Provide the [X, Y] coordinate of the cell's center where the given text is located.  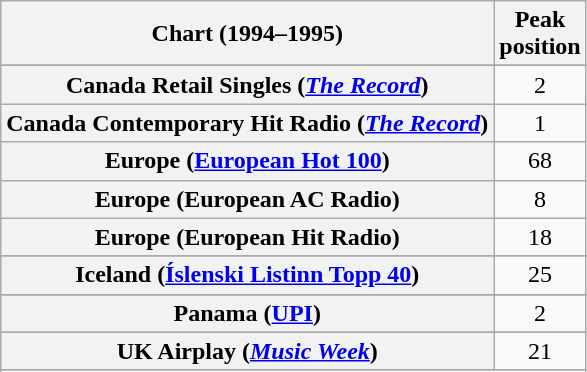
21 [540, 351]
Canada Retail Singles (The Record) [248, 85]
18 [540, 237]
25 [540, 275]
Chart (1994–1995) [248, 34]
Europe (European Hit Radio) [248, 237]
Peakposition [540, 34]
1 [540, 123]
8 [540, 199]
68 [540, 161]
Canada Contemporary Hit Radio (The Record) [248, 123]
Panama (UPI) [248, 313]
Europe (European Hot 100) [248, 161]
Europe (European AC Radio) [248, 199]
Iceland (Íslenski Listinn Topp 40) [248, 275]
UK Airplay (Music Week) [248, 351]
